Identify which cell holds the provided text, then report its [X, Y] central coordinate. 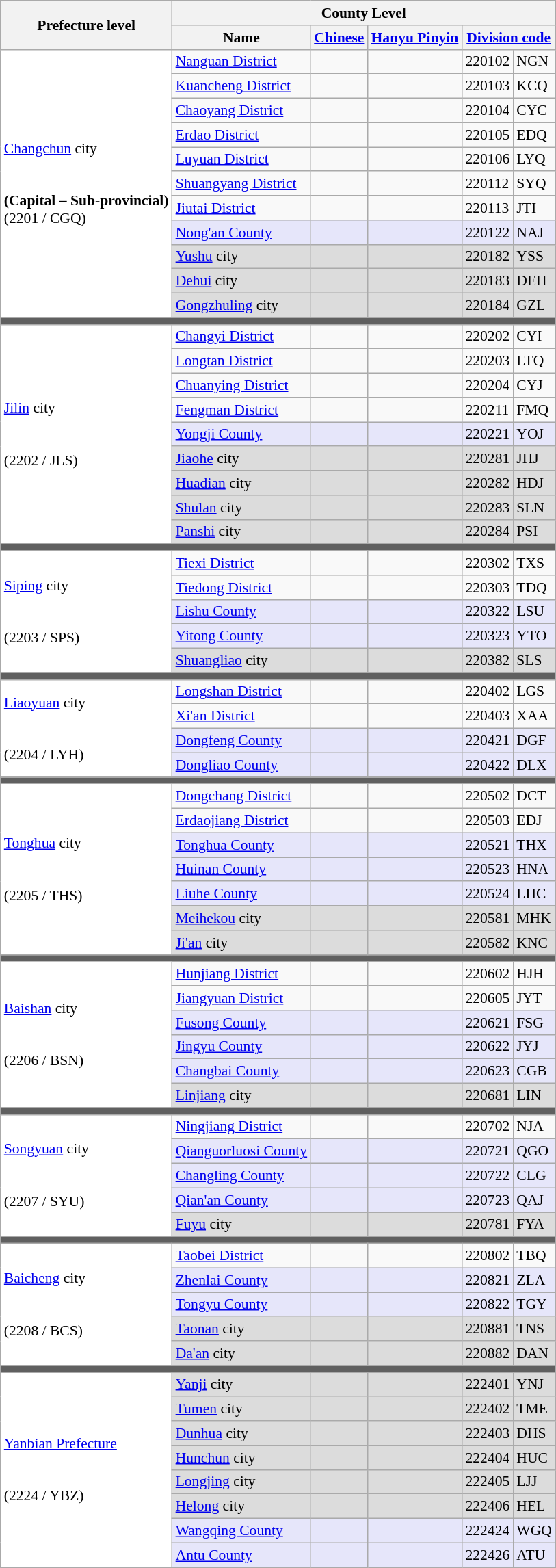
220422 [487, 765]
LIN [534, 1096]
220211 [487, 410]
Liuhe County [242, 894]
220722 [487, 1176]
LJJ [534, 1482]
Dongchang District [242, 796]
Changbai County [242, 1071]
DLX [534, 765]
Tonghua city (2205 / THS) [86, 869]
HNA [534, 870]
DHS [534, 1433]
Baishan city (2206 / BSN) [86, 1035]
TDQ [534, 588]
Yongji County [242, 434]
Changling County [242, 1176]
Hunjiang District [242, 974]
222401 [487, 1385]
Fuyu city [242, 1225]
Liaoyuan city (2204 / LYH) [86, 728]
LGS [534, 692]
Wangqing County [242, 1531]
220283 [487, 508]
Yushu city [242, 257]
Changyi District [242, 337]
LYQ [534, 159]
TGY [534, 1305]
YNJ [534, 1385]
Linjiang city [242, 1096]
Lishu County [242, 612]
Tumen city [242, 1409]
EDJ [534, 821]
220402 [487, 692]
HJH [534, 974]
220112 [487, 184]
222424 [487, 1531]
220323 [487, 636]
220221 [487, 434]
HUC [534, 1458]
EDQ [534, 135]
220403 [487, 716]
220104 [487, 111]
Name [242, 38]
Chinese [339, 38]
Huadian city [242, 483]
Shulan city [242, 508]
220421 [487, 741]
QGO [534, 1151]
Erdaojiang District [242, 821]
PSI [534, 532]
Dehui city [242, 281]
TNS [534, 1329]
Dunhua city [242, 1433]
Tiedong District [242, 588]
Jiangyuan District [242, 998]
220183 [487, 281]
220523 [487, 870]
220723 [487, 1200]
Hunchun city [242, 1458]
220882 [487, 1353]
FMQ [534, 410]
220502 [487, 796]
Prefecture level [86, 25]
220122 [487, 233]
Longshan District [242, 692]
220623 [487, 1071]
Gongzhuling city [242, 306]
LHC [534, 894]
220204 [487, 386]
JTI [534, 208]
Tiexi District [242, 563]
Yanbian Prefecture(2224 / YBZ) [86, 1469]
CYJ [534, 386]
Jiutai District [242, 208]
220582 [487, 943]
220503 [487, 821]
Shuangliao city [242, 661]
Qian'an County [242, 1200]
FSG [534, 1023]
220281 [487, 459]
220721 [487, 1151]
Hanyu Pinyin [414, 38]
220113 [487, 208]
220605 [487, 998]
220282 [487, 483]
222402 [487, 1409]
Zhenlai County [242, 1280]
220382 [487, 661]
KCQ [534, 86]
220202 [487, 337]
JHJ [534, 459]
Fusong County [242, 1023]
Helong city [242, 1506]
Jiaohe city [242, 459]
Ji'an city [242, 943]
Baicheng city (2208 / BCS) [86, 1305]
Panshi city [242, 532]
Xi'an District [242, 716]
222426 [487, 1555]
HDJ [534, 483]
Yanji city [242, 1385]
220702 [487, 1127]
Longjing city [242, 1482]
QAJ [534, 1200]
DEH [534, 281]
CYI [534, 337]
Erdao District [242, 135]
220802 [487, 1256]
220581 [487, 918]
DGF [534, 741]
222403 [487, 1433]
220302 [487, 563]
Luyuan District [242, 159]
220681 [487, 1096]
220184 [487, 306]
Qianguorluosi County [242, 1151]
220524 [487, 894]
Changchun city (Capital – Sub-provincial)(2201 / CGQ) [86, 183]
Dongfeng County [242, 741]
DCT [534, 796]
YOJ [534, 434]
220102 [487, 62]
Longtan District [242, 361]
220182 [487, 257]
220103 [487, 86]
220622 [487, 1047]
Chuanying District [242, 386]
THX [534, 845]
220821 [487, 1280]
NGN [534, 62]
220105 [487, 135]
CYC [534, 111]
JYJ [534, 1047]
GZL [534, 306]
220881 [487, 1329]
TBQ [534, 1256]
KNC [534, 943]
Nong'an County [242, 233]
XAA [534, 716]
Ningjiang District [242, 1127]
CLG [534, 1176]
220203 [487, 361]
DAN [534, 1353]
Dongliao County [242, 765]
ZLA [534, 1280]
Yitong County [242, 636]
Huinan County [242, 870]
JYT [534, 998]
Da'an city [242, 1353]
WGQ [534, 1531]
220822 [487, 1305]
Chaoyang District [242, 111]
Meihekou city [242, 918]
Songyuan city (2207 / SYU) [86, 1175]
Siping city (2203 / SPS) [86, 612]
TME [534, 1409]
NAJ [534, 233]
NJA [534, 1127]
222405 [487, 1482]
LSU [534, 612]
Nanguan District [242, 62]
Division code [509, 38]
220303 [487, 588]
HEL [534, 1506]
SLN [534, 508]
220106 [487, 159]
Antu County [242, 1555]
220521 [487, 845]
Taonan city [242, 1329]
220781 [487, 1225]
Jilin city (2202 / JLS) [86, 434]
222406 [487, 1506]
220602 [487, 974]
SLS [534, 661]
Tongyu County [242, 1305]
220322 [487, 612]
Jingyu County [242, 1047]
LTQ [534, 361]
ATU [534, 1555]
Taobei District [242, 1256]
220621 [487, 1023]
FYA [534, 1225]
Kuancheng District [242, 86]
Fengman District [242, 410]
SYQ [534, 184]
Shuangyang District [242, 184]
County Level [364, 13]
YSS [534, 257]
220284 [487, 532]
222404 [487, 1458]
CGB [534, 1071]
YTO [534, 636]
MHK [534, 918]
TXS [534, 563]
Tonghua County [242, 845]
